Provide the [X, Y] coordinate of the cell's center where the given text is located.  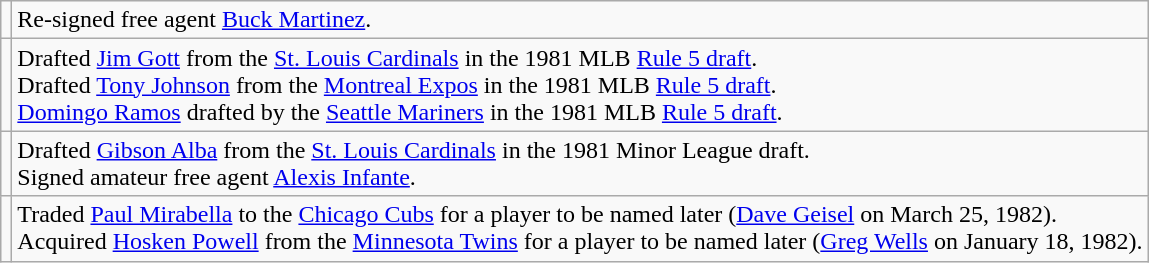
Drafted Gibson Alba from the St. Louis Cardinals in the 1981 Minor League draft. Signed amateur free agent Alexis Infante. [580, 164]
Re-signed free agent Buck Martinez. [580, 20]
